Identify which cell holds the provided text, then report its (x, y) central coordinate. 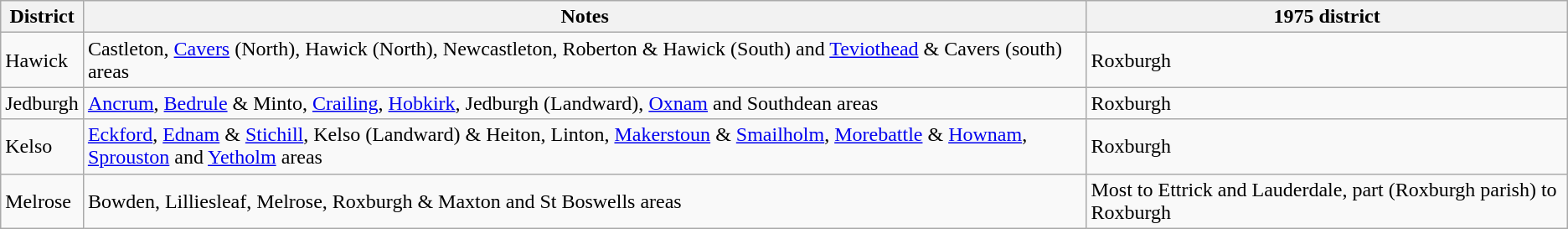
Hawick (42, 60)
Notes (585, 17)
Jedburgh (42, 103)
District (42, 17)
Melrose (42, 201)
Most to Ettrick and Lauderdale, part (Roxburgh parish) to Roxburgh (1327, 201)
1975 district (1327, 17)
Kelso (42, 146)
Eckford, Ednam & Stichill, Kelso (Landward) & Heiton, Linton, Makerstoun & Smailholm, Morebattle & Hownam, Sprouston and Yetholm areas (585, 146)
Bowden, Lilliesleaf, Melrose, Roxburgh & Maxton and St Boswells areas (585, 201)
Castleton, Cavers (North), Hawick (North), Newcastleton, Roberton & Hawick (South) and Teviothead & Cavers (south) areas (585, 60)
Ancrum, Bedrule & Minto, Crailing, Hobkirk, Jedburgh (Landward), Oxnam and Southdean areas (585, 103)
